Capture the cell that displays the provided text and extract its (x, y) central coordinate. 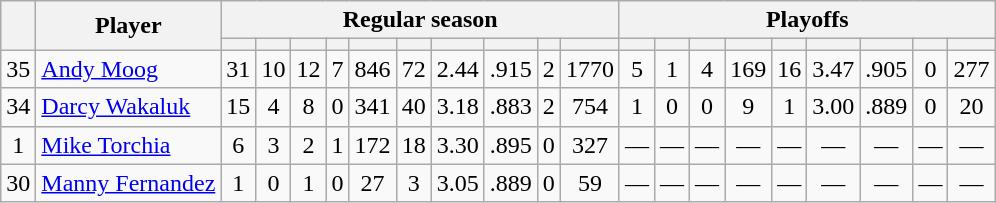
8 (308, 107)
.883 (510, 107)
3.47 (834, 69)
3.00 (834, 107)
Andy Moog (128, 69)
10 (274, 69)
34 (18, 107)
327 (590, 145)
27 (372, 183)
35 (18, 69)
Playoffs (807, 20)
18 (414, 145)
277 (972, 69)
Darcy Wakaluk (128, 107)
.915 (510, 69)
341 (372, 107)
Regular season (420, 20)
1770 (590, 69)
12 (308, 69)
3.30 (458, 145)
59 (590, 183)
846 (372, 69)
6 (238, 145)
.895 (510, 145)
16 (790, 69)
3.18 (458, 107)
172 (372, 145)
Player (128, 26)
2.44 (458, 69)
72 (414, 69)
20 (972, 107)
31 (238, 69)
7 (338, 69)
3.05 (458, 183)
15 (238, 107)
5 (636, 69)
169 (748, 69)
Mike Torchia (128, 145)
Manny Fernandez (128, 183)
30 (18, 183)
.905 (886, 69)
754 (590, 107)
40 (414, 107)
9 (748, 107)
